Scan for the cell matching the given text and deliver its [X, Y] coordinate at center. 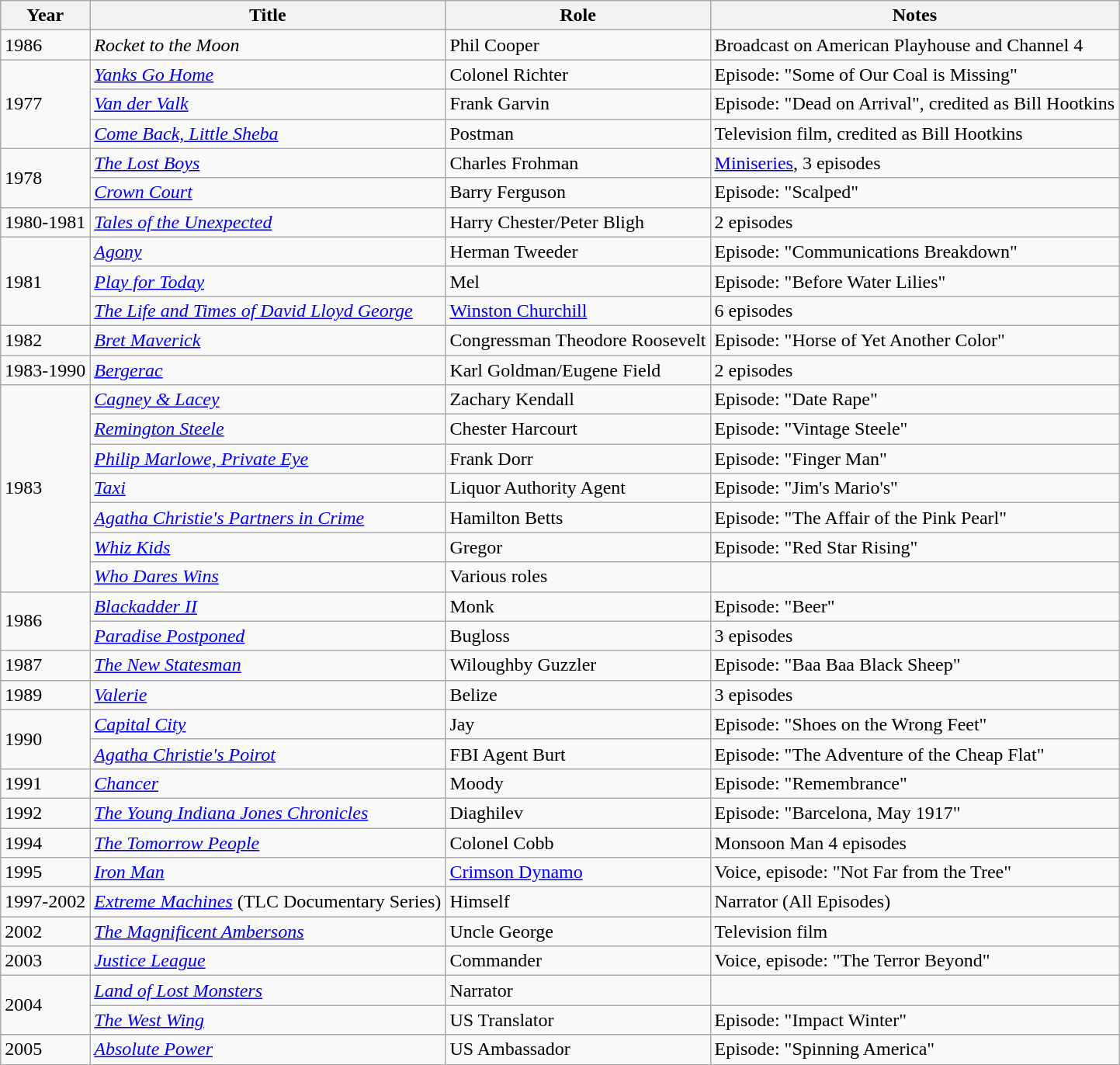
Episode: "Shoes on the Wrong Feet" [914, 724]
Miniseries, 3 episodes [914, 163]
Liquor Authority Agent [577, 488]
Remington Steele [268, 429]
Agatha Christie's Poirot [268, 754]
FBI Agent Burt [577, 754]
Role [577, 16]
Year [45, 16]
Monsoon Man 4 episodes [914, 842]
Crown Court [268, 193]
Iron Man [268, 872]
Episode: "Remembrance" [914, 783]
Congressman Theodore Roosevelt [577, 340]
Television film [914, 931]
Herman Tweeder [577, 252]
Voice, episode: "Not Far from the Tree" [914, 872]
Colonel Cobb [577, 842]
The Life and Times of David Lloyd George [268, 310]
Frank Dorr [577, 459]
1987 [45, 665]
Winston Churchill [577, 310]
1995 [45, 872]
Agony [268, 252]
Wiloughby Guzzler [577, 665]
Cagney & Lacey [268, 400]
Who Dares Wins [268, 577]
Episode: "Barcelona, May 1917" [914, 813]
Voice, episode: "The Terror Beyond" [914, 961]
Whiz Kids [268, 547]
Episode: "Some of Our Coal is Missing" [914, 75]
Come Back, Little Sheba [268, 134]
Paradise Postponed [268, 636]
Episode: "The Adventure of the Cheap Flat" [914, 754]
Hamilton Betts [577, 518]
Episode: "Finger Man" [914, 459]
1989 [45, 695]
Television film, credited as Bill Hootkins [914, 134]
Episode: "Scalped" [914, 193]
1997-2002 [45, 902]
Bret Maverick [268, 340]
Phil Cooper [577, 45]
2005 [45, 1049]
The New Statesman [268, 665]
Episode: "Red Star Rising" [914, 547]
Narrator (All Episodes) [914, 902]
Blackadder II [268, 606]
Commander [577, 961]
Agatha Christie's Partners in Crime [268, 518]
Gregor [577, 547]
The Tomorrow People [268, 842]
The Lost Boys [268, 163]
Moody [577, 783]
Episode: "Impact Winter" [914, 1020]
1990 [45, 739]
Episode: "Jim's Mario's" [914, 488]
Himself [577, 902]
Yanks Go Home [268, 75]
Karl Goldman/Eugene Field [577, 370]
Extreme Machines (TLC Documentary Series) [268, 902]
Episode: "Vintage Steele" [914, 429]
Bergerac [268, 370]
Colonel Richter [577, 75]
Valerie [268, 695]
1977 [45, 104]
Bugloss [577, 636]
The West Wing [268, 1020]
Chancer [268, 783]
2002 [45, 931]
Frank Garvin [577, 104]
Episode: "Before Water Lilies" [914, 281]
1981 [45, 281]
Zachary Kendall [577, 400]
Episode: "Baa Baa Black Sheep" [914, 665]
The Young Indiana Jones Chronicles [268, 813]
Justice League [268, 961]
2004 [45, 1005]
US Translator [577, 1020]
1992 [45, 813]
Harry Chester/Peter Bligh [577, 222]
1980-1981 [45, 222]
Various roles [577, 577]
Van der Valk [268, 104]
Taxi [268, 488]
Notes [914, 16]
Crimson Dynamo [577, 872]
Charles Frohman [577, 163]
1994 [45, 842]
1978 [45, 178]
Barry Ferguson [577, 193]
1982 [45, 340]
Play for Today [268, 281]
Episode: "Spinning America" [914, 1049]
Mel [577, 281]
Philip Marlowe, Private Eye [268, 459]
1983 [45, 488]
Narrator [577, 990]
Monk [577, 606]
2003 [45, 961]
Tales of the Unexpected [268, 222]
Episode: "Communications Breakdown" [914, 252]
Absolute Power [268, 1049]
Chester Harcourt [577, 429]
The Magnificent Ambersons [268, 931]
US Ambassador [577, 1049]
Jay [577, 724]
Rocket to the Moon [268, 45]
Episode: "Dead on Arrival", credited as Bill Hootkins [914, 104]
Capital City [268, 724]
Episode: "Date Rape" [914, 400]
1983-1990 [45, 370]
Diaghilev [577, 813]
Land of Lost Monsters [268, 990]
Episode: "Beer" [914, 606]
1991 [45, 783]
Episode: "Horse of Yet Another Color" [914, 340]
Title [268, 16]
Episode: "The Affair of the Pink Pearl" [914, 518]
Uncle George [577, 931]
6 episodes [914, 310]
Broadcast on American Playhouse and Channel 4 [914, 45]
Postman [577, 134]
Belize [577, 695]
